Detect which cell encompasses the target text, then output its (x, y) center coordinate. 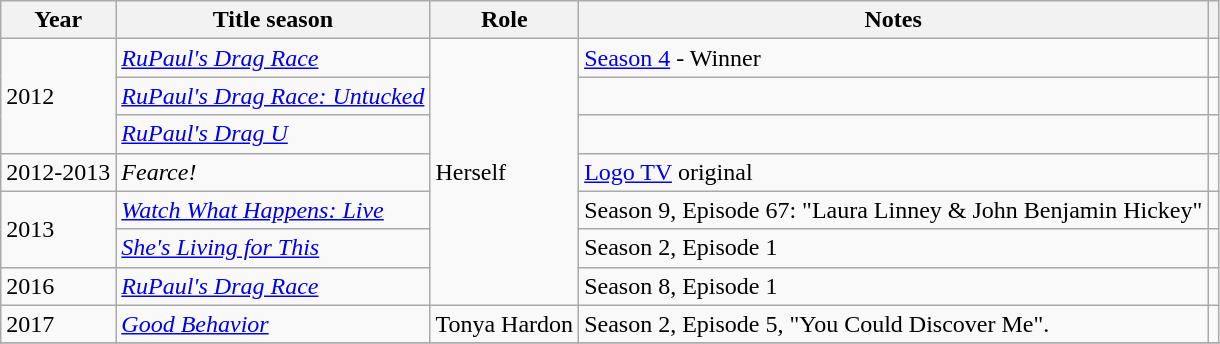
2012-2013 (58, 172)
2013 (58, 229)
Good Behavior (273, 324)
Role (504, 20)
Season 4 - Winner (894, 58)
Season 9, Episode 67: "Laura Linney & John Benjamin Hickey" (894, 210)
Notes (894, 20)
Season 8, Episode 1 (894, 286)
Logo TV original (894, 172)
RuPaul's Drag Race: Untucked (273, 96)
Fearce! (273, 172)
Season 2, Episode 1 (894, 248)
Tonya Hardon (504, 324)
2016 (58, 286)
2017 (58, 324)
She's Living for This (273, 248)
RuPaul's Drag U (273, 134)
Year (58, 20)
Herself (504, 172)
Season 2, Episode 5, "You Could Discover Me". (894, 324)
Title season (273, 20)
Watch What Happens: Live (273, 210)
2012 (58, 96)
